For the text-containing cell, return its midpoint in [X, Y] coordinate format. 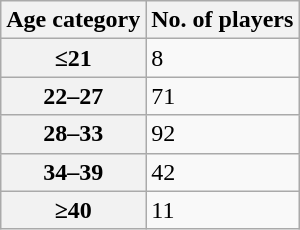
No. of players [222, 20]
34–39 [74, 172]
28–33 [74, 134]
22–27 [74, 96]
42 [222, 172]
11 [222, 210]
8 [222, 58]
71 [222, 96]
≥40 [74, 210]
92 [222, 134]
≤21 [74, 58]
Age category [74, 20]
